From the cell containing the given text, extract its center point as (X, Y) coordinate. 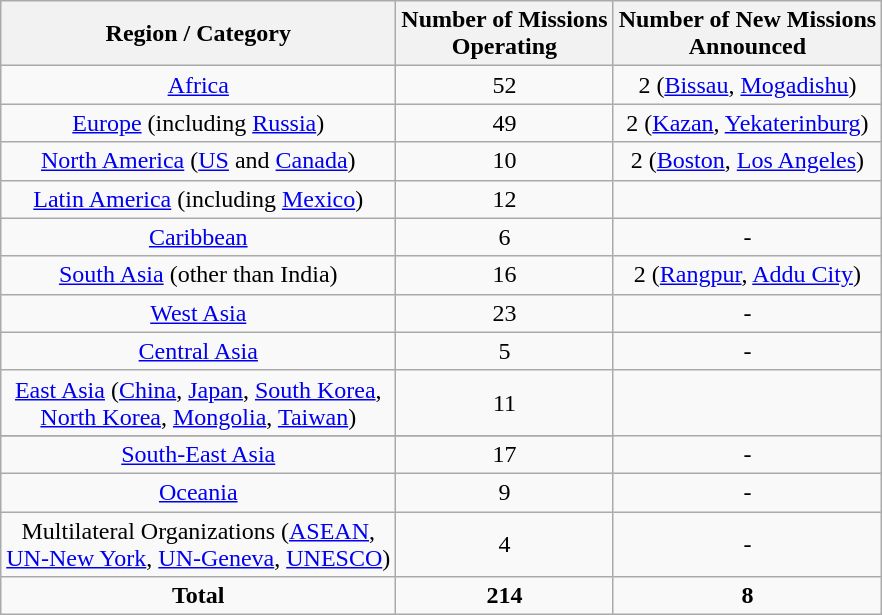
North America (US and Canada) (198, 161)
2 (Boston, Los Angeles) (748, 161)
South Asia (other than India) (198, 275)
Number of New MissionsAnnounced (748, 34)
Total (198, 596)
10 (504, 161)
12 (504, 199)
Central Asia (198, 351)
17 (504, 454)
5 (504, 351)
16 (504, 275)
Europe (including Russia) (198, 123)
Number of MissionsOperating (504, 34)
Latin America (including Mexico) (198, 199)
4 (504, 544)
6 (504, 237)
Caribbean (198, 237)
11 (504, 402)
East Asia (China, Japan, South Korea,North Korea, Mongolia, Taiwan) (198, 402)
8 (748, 596)
Oceania (198, 492)
9 (504, 492)
2 (Kazan, Yekaterinburg) (748, 123)
South-East Asia (198, 454)
West Asia (198, 313)
2 (Bissau, Mogadishu) (748, 85)
2 (Rangpur, Addu City) (748, 275)
52 (504, 85)
Africa (198, 85)
Region / Category (198, 34)
Multilateral Organizations (ASEAN,UN-New York, UN-Geneva, UNESCO) (198, 544)
49 (504, 123)
23 (504, 313)
214 (504, 596)
